Scan for the cell matching the given text and deliver its (X, Y) coordinate at center. 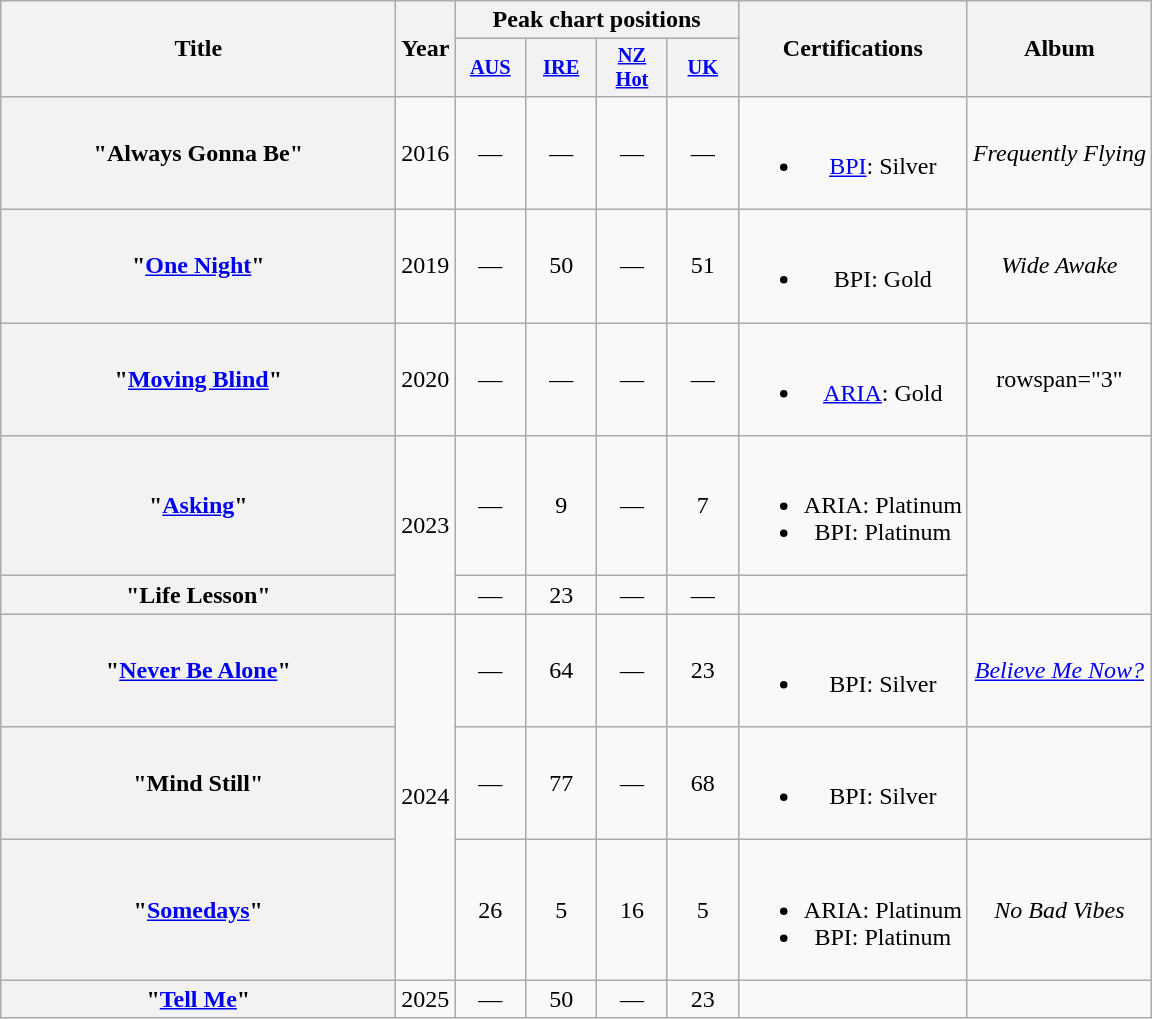
"Tell Me" (198, 999)
Peak chart positions (596, 20)
UK (702, 68)
2020 (426, 380)
ARIA: Gold (852, 380)
NZHot (632, 68)
2023 (426, 525)
77 (562, 784)
"One Night" (198, 266)
"Somedays" (198, 910)
Believe Me Now? (1059, 670)
64 (562, 670)
2025 (426, 999)
68 (702, 784)
IRE (562, 68)
2024 (426, 797)
Wide Awake (1059, 266)
BPI: Gold (852, 266)
2016 (426, 152)
Certifications (852, 49)
Year (426, 49)
26 (490, 910)
Frequently Flying (1059, 152)
"Always Gonna Be" (198, 152)
51 (702, 266)
9 (562, 506)
No Bad Vibes (1059, 910)
16 (632, 910)
Title (198, 49)
2019 (426, 266)
"Never Be Alone" (198, 670)
"Asking" (198, 506)
"Moving Blind" (198, 380)
rowspan="3" (1059, 380)
7 (702, 506)
Album (1059, 49)
"Life Lesson" (198, 595)
"Mind Still" (198, 784)
AUS (490, 68)
